Detect which cell encompasses the target text, then output its (X, Y) center coordinate. 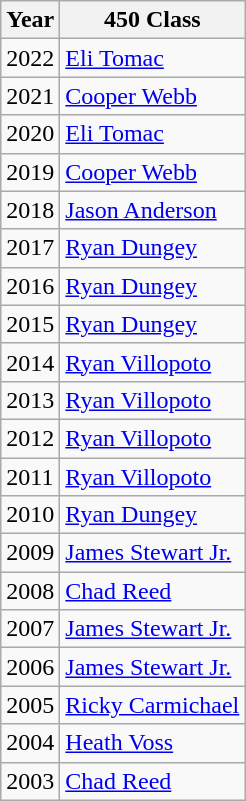
2005 (30, 705)
2007 (30, 629)
2008 (30, 591)
2014 (30, 362)
2004 (30, 743)
2012 (30, 438)
2021 (30, 96)
2003 (30, 781)
Jason Anderson (152, 210)
2016 (30, 286)
Heath Voss (152, 743)
2022 (30, 58)
450 Class (152, 20)
2013 (30, 400)
Ricky Carmichael (152, 705)
2018 (30, 210)
2019 (30, 172)
2010 (30, 515)
2011 (30, 477)
2009 (30, 553)
2020 (30, 134)
2006 (30, 667)
Year (30, 20)
2015 (30, 324)
2017 (30, 248)
